Extract the (x, y) coordinate from the center of the cell holding the provided text.  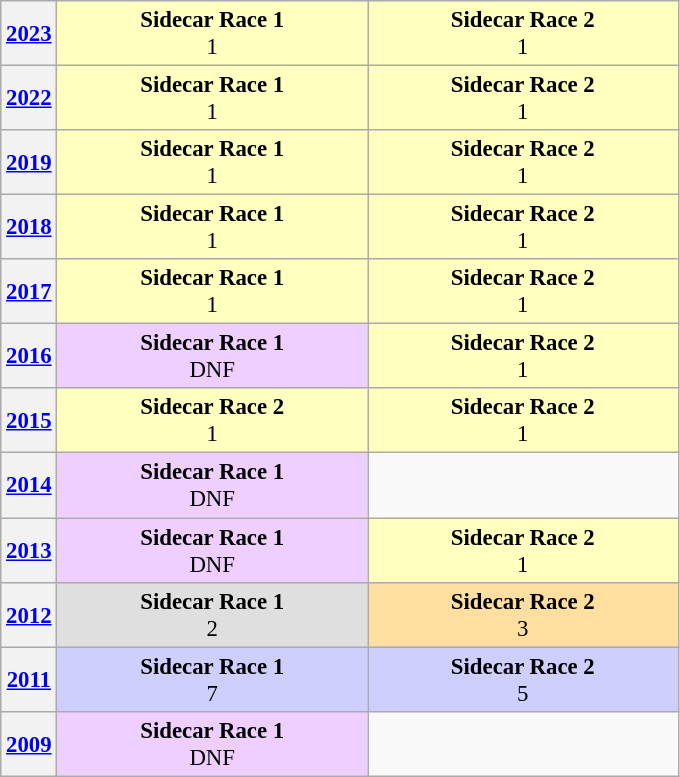
2013 (29, 550)
2016 (29, 356)
2015 (29, 420)
2009 (29, 744)
Sidecar Race 25 (524, 680)
2019 (29, 162)
2022 (29, 98)
Sidecar Race 17 (212, 680)
2011 (29, 680)
2023 (29, 34)
Sidecar Race 23 (524, 614)
2017 (29, 292)
2018 (29, 228)
2014 (29, 486)
Sidecar Race 12 (212, 614)
2012 (29, 614)
